Pinpoint the cell where the given text exists, returning its [X, Y] midpoint coordinate. 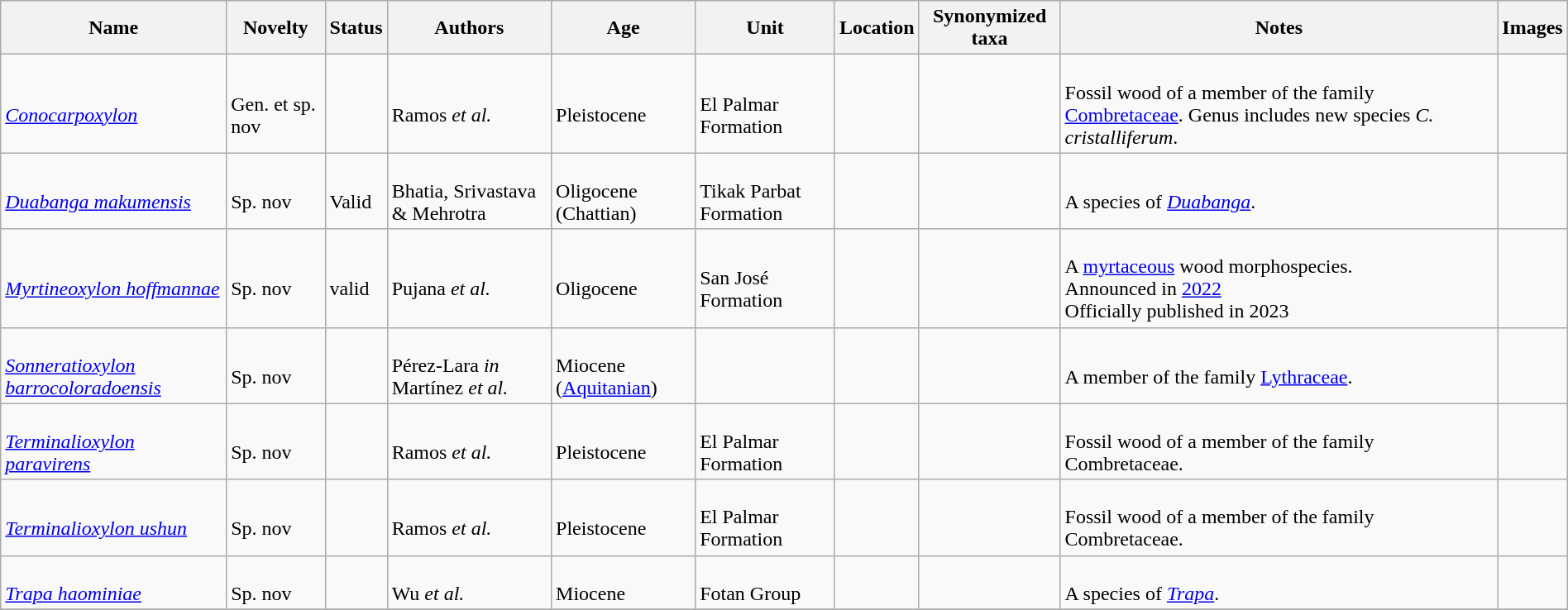
A myrtaceous wood morphospecies. Announced in 2022Officially published in 2023 [1279, 278]
Bhatia, Srivastava & Mehrotra [469, 191]
Novelty [276, 28]
Miocene (Aquitanian) [624, 365]
Notes [1279, 28]
Name [114, 28]
Wu et al. [469, 582]
A species of Trapa. [1279, 582]
Terminalioxylon ushun [114, 517]
valid [356, 278]
Synonymized taxa [989, 28]
Location [877, 28]
Valid [356, 191]
A member of the family Lythraceae. [1279, 365]
Gen. et sp. nov [276, 104]
Myrtineoxylon hoffmannae [114, 278]
Terminalioxylon paravirens [114, 441]
Oligocene [624, 278]
Sonneratioxylon barrocoloradoensis [114, 365]
Oligocene (Chattian) [624, 191]
Trapa haominiae [114, 582]
Status [356, 28]
Unit [766, 28]
San José Formation [766, 278]
Age [624, 28]
Fotan Group [766, 582]
Pujana et al. [469, 278]
Fossil wood of a member of the family Combretaceae. Genus includes new species C. cristalliferum. [1279, 104]
Conocarpoxylon [114, 104]
Authors [469, 28]
Duabanga makumensis [114, 191]
Tikak Parbat Formation [766, 191]
Miocene [624, 582]
A species of Duabanga. [1279, 191]
Pérez-Lara in Martínez et al. [469, 365]
Images [1532, 28]
